Detect which cell encompasses the target text, then output its [X, Y] center coordinate. 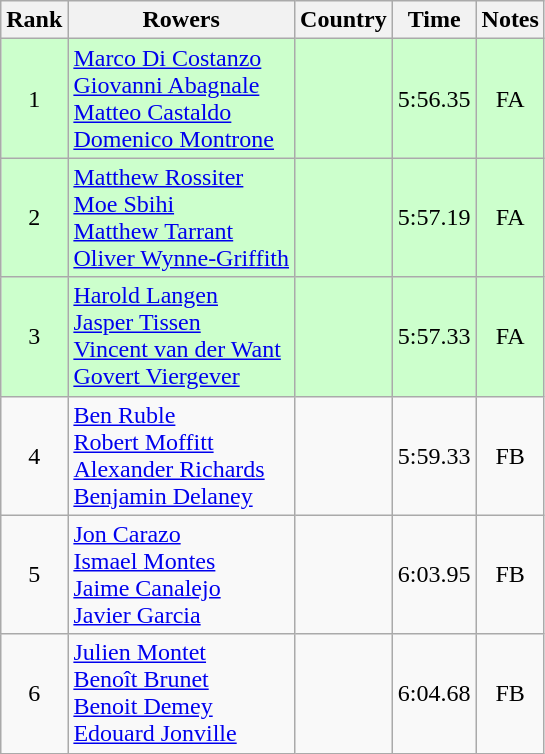
Country [344, 20]
Matthew RossiterMoe SbihiMatthew TarrantOliver Wynne-Griffith [182, 218]
Ben RubleRobert MoffittAlexander RichardsBenjamin Delaney [182, 456]
Rank [34, 20]
1 [34, 98]
Notes [510, 20]
6 [34, 694]
5:57.33 [434, 336]
5 [34, 574]
6:03.95 [434, 574]
Harold LangenJasper TissenVincent van der WantGovert Viergever [182, 336]
5:57.19 [434, 218]
6:04.68 [434, 694]
3 [34, 336]
Marco Di CostanzoGiovanni AbagnaleMatteo CastaldoDomenico Montrone [182, 98]
Time [434, 20]
Rowers [182, 20]
4 [34, 456]
5:59.33 [434, 456]
Julien MontetBenoît BrunetBenoit DemeyEdouard Jonville [182, 694]
Jon CarazoIsmael MontesJaime CanalejoJavier Garcia [182, 574]
5:56.35 [434, 98]
2 [34, 218]
